Scan for the cell matching the given text and deliver its (x, y) coordinate at center. 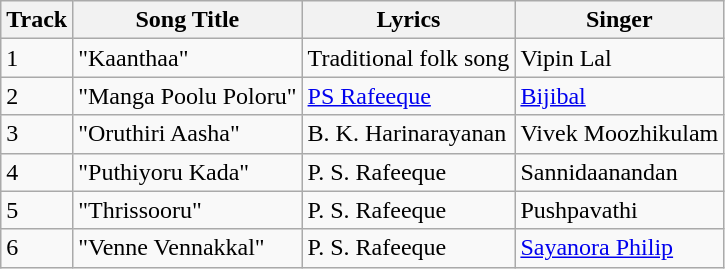
Vivek Moozhikulam (620, 134)
"Venne Vennakkal" (188, 248)
B. K. Harinarayanan (408, 134)
3 (37, 134)
"Thrissooru" (188, 210)
1 (37, 58)
Traditional folk song (408, 58)
Sannidaanandan (620, 172)
Pushpavathi (620, 210)
"Manga Poolu Poloru" (188, 96)
"Kaanthaa" (188, 58)
5 (37, 210)
4 (37, 172)
Bijibal (620, 96)
Singer (620, 20)
PS Rafeeque (408, 96)
"Oruthiri Aasha" (188, 134)
Vipin Lal (620, 58)
Sayanora Philip (620, 248)
Song Title (188, 20)
Lyrics (408, 20)
2 (37, 96)
6 (37, 248)
Track (37, 20)
"Puthiyoru Kada" (188, 172)
